Pinpoint the cell where the given text exists, returning its (x, y) midpoint coordinate. 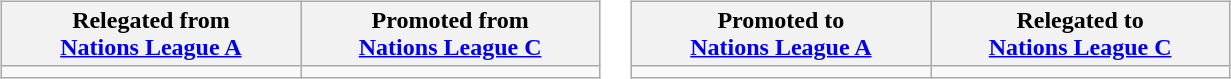
Relegated fromNations League A (150, 34)
Relegated toNations League C (1080, 34)
Promoted fromNations League C (450, 34)
Promoted toNations League A (780, 34)
